Find where the given text appears and provide that cell's center as [x, y] coordinate. 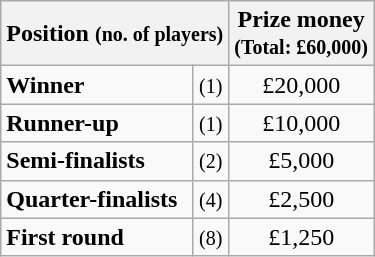
(2) [211, 161]
Runner-up [97, 123]
Winner [97, 85]
£1,250 [302, 237]
£20,000 [302, 85]
First round [97, 237]
Prize money(Total: £60,000) [302, 34]
Semi-finalists [97, 161]
Quarter-finalists [97, 199]
£10,000 [302, 123]
£5,000 [302, 161]
£2,500 [302, 199]
Position (no. of players) [115, 34]
(8) [211, 237]
(4) [211, 199]
